Extract the (X, Y) coordinate from the center of the cell holding the provided text.  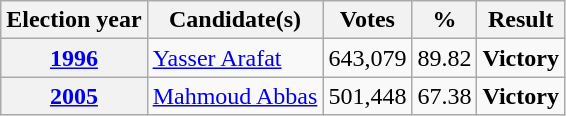
Mahmoud Abbas (235, 96)
643,079 (368, 58)
67.38 (444, 96)
Result (520, 20)
89.82 (444, 58)
Candidate(s) (235, 20)
2005 (74, 96)
501,448 (368, 96)
Yasser Arafat (235, 58)
Election year (74, 20)
Votes (368, 20)
% (444, 20)
1996 (74, 58)
